Identify which cell holds the provided text, then report its [x, y] central coordinate. 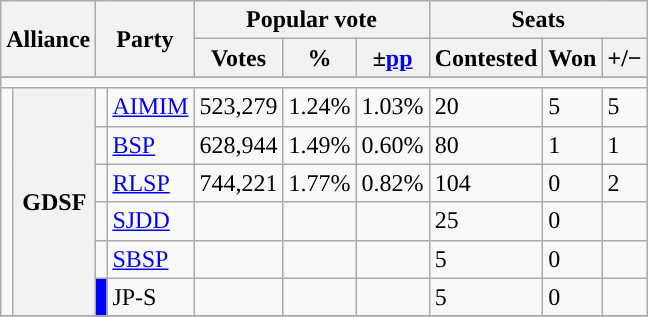
±pp [392, 58]
0.82% [392, 183]
Seats [538, 20]
523,279 [238, 107]
% [320, 58]
GDSF [54, 202]
Party [145, 39]
AIMIM [150, 107]
1.24% [320, 107]
Contested [486, 58]
1.03% [392, 107]
BSP [150, 145]
2 [624, 183]
25 [486, 221]
Won [572, 58]
0.60% [392, 145]
104 [486, 183]
Alliance [48, 39]
744,221 [238, 183]
1.77% [320, 183]
JP-S [150, 297]
80 [486, 145]
SBSP [150, 259]
RLSP [150, 183]
+/− [624, 58]
Popular vote [312, 20]
628,944 [238, 145]
Votes [238, 58]
SJDD [150, 221]
20 [486, 107]
1.49% [320, 145]
